Extract the (x, y) coordinate from the center of the cell holding the provided text.  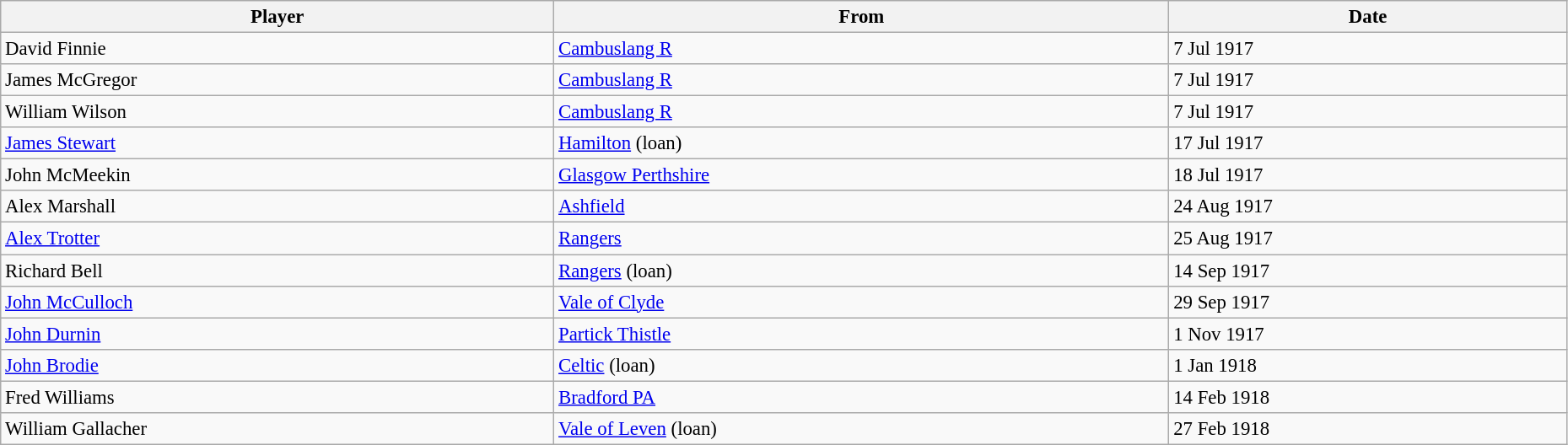
David Finnie (277, 49)
Ashfield (862, 206)
Bradford PA (862, 397)
Rangers (loan) (862, 271)
John McCulloch (277, 302)
17 Jul 1917 (1368, 143)
14 Sep 1917 (1368, 271)
Date (1368, 17)
William Wilson (277, 112)
Alex Marshall (277, 206)
James McGregor (277, 80)
18 Jul 1917 (1368, 175)
From (862, 17)
1 Nov 1917 (1368, 334)
Hamilton (loan) (862, 143)
25 Aug 1917 (1368, 239)
Celtic (loan) (862, 365)
1 Jan 1918 (1368, 365)
Richard Bell (277, 271)
Rangers (862, 239)
Alex Trotter (277, 239)
27 Feb 1918 (1368, 429)
Partick Thistle (862, 334)
James Stewart (277, 143)
Fred Williams (277, 397)
Player (277, 17)
Vale of Leven (loan) (862, 429)
William Gallacher (277, 429)
John McMeekin (277, 175)
14 Feb 1918 (1368, 397)
29 Sep 1917 (1368, 302)
John Brodie (277, 365)
Glasgow Perthshire (862, 175)
John Durnin (277, 334)
24 Aug 1917 (1368, 206)
Vale of Clyde (862, 302)
